Locate the cell with the specified text and output its (X, Y) center coordinate. 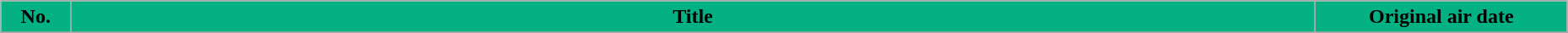
Title (693, 17)
No. (35, 17)
Original air date (1441, 17)
